Pinpoint the cell where the given text exists, returning its (X, Y) midpoint coordinate. 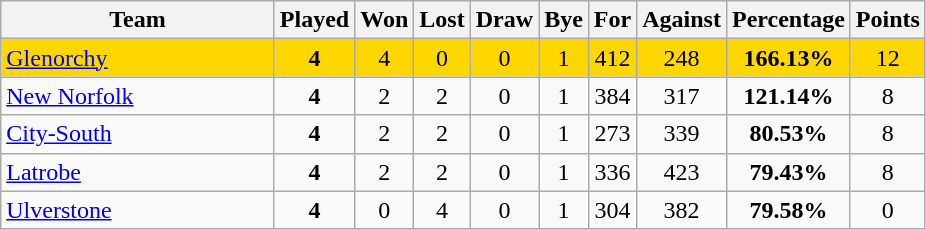
12 (888, 58)
423 (682, 172)
Played (314, 20)
304 (612, 210)
Bye (564, 20)
Against (682, 20)
273 (612, 134)
Points (888, 20)
Draw (504, 20)
121.14% (788, 96)
Latrobe (138, 172)
Lost (442, 20)
80.53% (788, 134)
Percentage (788, 20)
166.13% (788, 58)
339 (682, 134)
336 (612, 172)
Team (138, 20)
382 (682, 210)
City-South (138, 134)
412 (612, 58)
317 (682, 96)
79.43% (788, 172)
For (612, 20)
New Norfolk (138, 96)
384 (612, 96)
Won (384, 20)
248 (682, 58)
79.58% (788, 210)
Glenorchy (138, 58)
Ulverstone (138, 210)
